Return [x, y] of the center of cell containing provided text 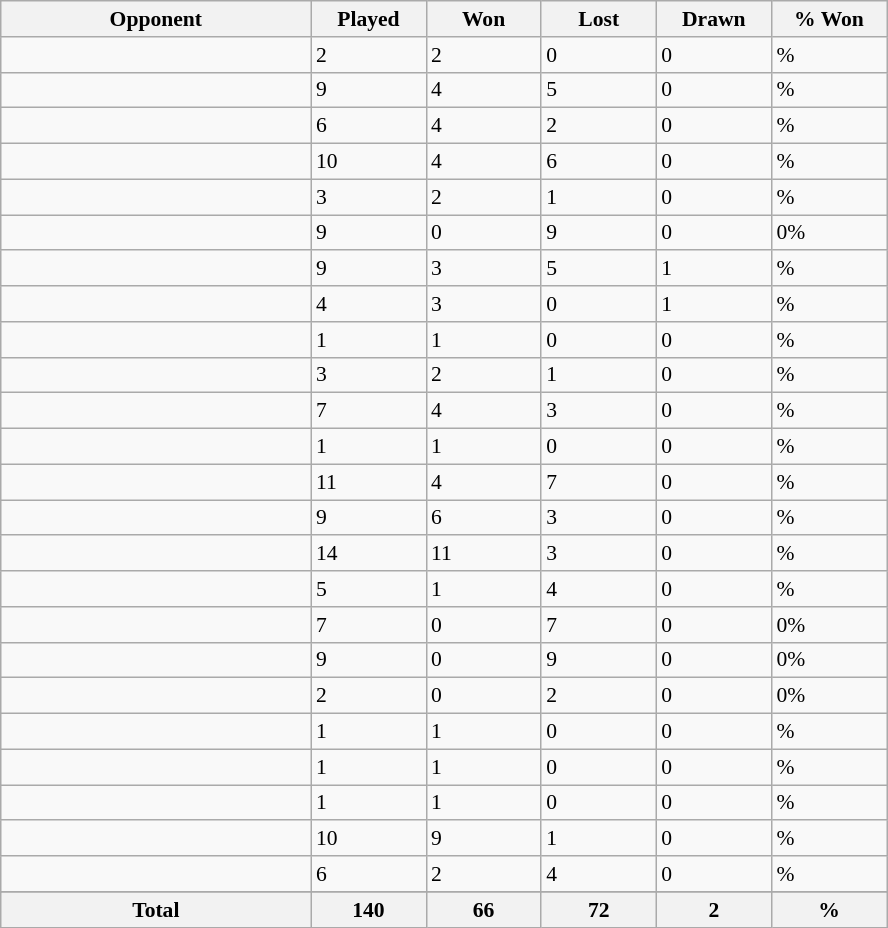
14 [368, 554]
66 [484, 910]
% Won [828, 19]
Lost [598, 19]
Opponent [156, 19]
72 [598, 910]
Played [368, 19]
Total [156, 910]
Won [484, 19]
Drawn [714, 19]
140 [368, 910]
